Identify which cell holds the provided text, then report its [x, y] central coordinate. 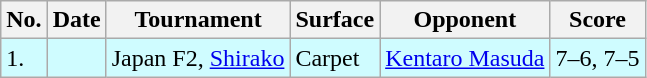
1. [24, 58]
No. [24, 20]
Date [76, 20]
Carpet [335, 58]
Japan F2, Shirako [198, 58]
Kentaro Masuda [465, 58]
Tournament [198, 20]
Surface [335, 20]
Opponent [465, 20]
7–6, 7–5 [598, 58]
Score [598, 20]
